Locate the cell with the specified text and output its (X, Y) center coordinate. 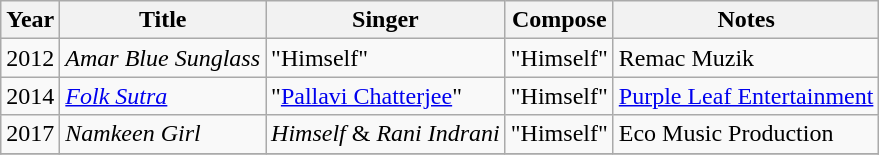
2012 (30, 58)
2014 (30, 96)
Notes (746, 20)
Purple Leaf Entertainment (746, 96)
Himself & Rani Indrani (386, 134)
Title (163, 20)
Folk Sutra (163, 96)
Remac Muzik (746, 58)
Eco Music Production (746, 134)
2017 (30, 134)
Singer (386, 20)
Compose (559, 20)
Namkeen Girl (163, 134)
Amar Blue Sunglass (163, 58)
"Pallavi Chatterjee" (386, 96)
Year (30, 20)
